Identify which cell holds the provided text, then report its [x, y] central coordinate. 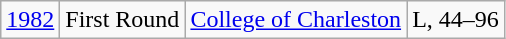
College of Charleston [296, 20]
L, 44–96 [456, 20]
First Round [122, 20]
1982 [30, 20]
